Return the (x, y) coordinate for the center point of the cell that contains the specified text.  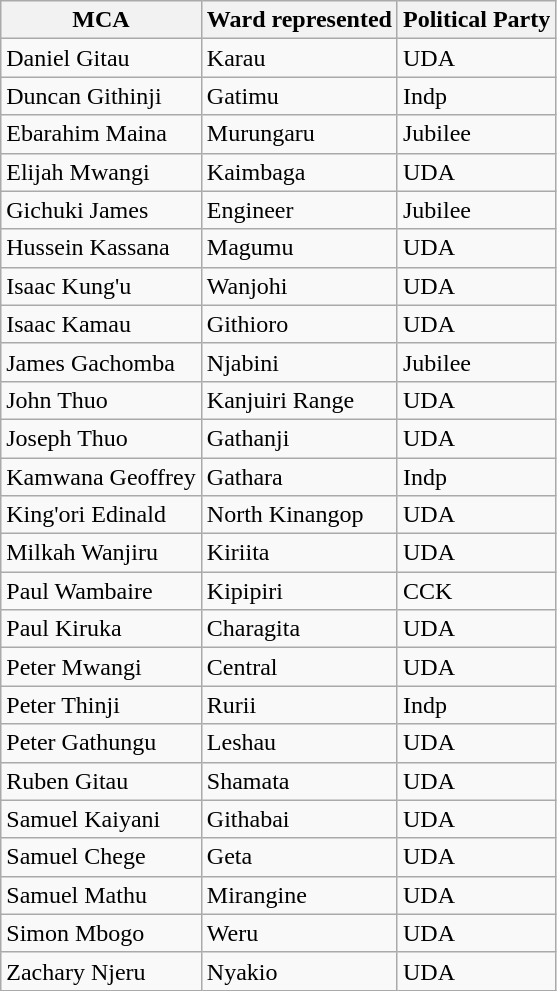
Hussein Kassana (102, 248)
Wanjohi (299, 286)
CCK (476, 591)
Murungaru (299, 134)
North Kinangop (299, 515)
Magumu (299, 248)
Charagita (299, 629)
Rurii (299, 705)
Leshau (299, 743)
MCA (102, 20)
Engineer (299, 210)
James Gachomba (102, 362)
Samuel Kaiyani (102, 819)
John Thuo (102, 400)
Shamata (299, 781)
Gatimu (299, 96)
Weru (299, 933)
Njabini (299, 362)
Paul Wambaire (102, 591)
Simon Mbogo (102, 933)
Ward represented (299, 20)
Samuel Mathu (102, 895)
Kaimbaga (299, 172)
Isaac Kamau (102, 324)
Nyakio (299, 971)
Zachary Njeru (102, 971)
Peter Thinji (102, 705)
Milkah Wanjiru (102, 553)
King'ori Edinald (102, 515)
Peter Mwangi (102, 667)
Political Party (476, 20)
Paul Kiruka (102, 629)
Kanjuiri Range (299, 400)
Duncan Githinji (102, 96)
Samuel Chege (102, 857)
Gathara (299, 477)
Ebarahim Maina (102, 134)
Gathanji (299, 438)
Central (299, 667)
Githioro (299, 324)
Kiriita (299, 553)
Kipipiri (299, 591)
Isaac Kung'u (102, 286)
Peter Gathungu (102, 743)
Elijah Mwangi (102, 172)
Mirangine (299, 895)
Githabai (299, 819)
Daniel Gitau (102, 58)
Kamwana Geoffrey (102, 477)
Geta (299, 857)
Karau (299, 58)
Ruben Gitau (102, 781)
Gichuki James (102, 210)
Joseph Thuo (102, 438)
